For the text-containing cell, return its midpoint in (x, y) coordinate format. 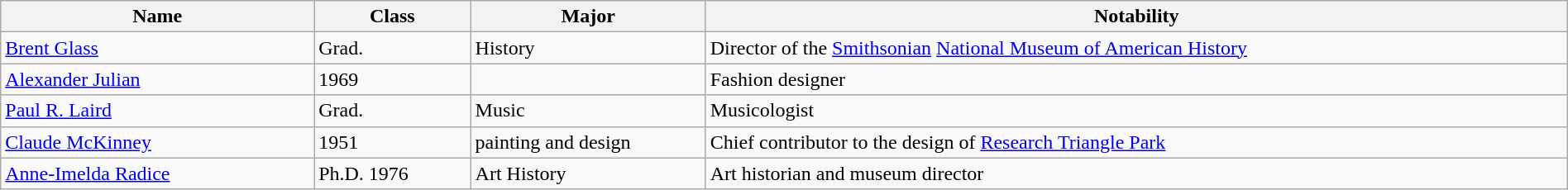
Art historian and museum director (1136, 173)
Fashion designer (1136, 79)
Class (392, 17)
Art History (588, 173)
History (588, 48)
Alexander Julian (157, 79)
Ph.D. 1976 (392, 173)
Major (588, 17)
1969 (392, 79)
Paul R. Laird (157, 111)
painting and design (588, 142)
1951 (392, 142)
Claude McKinney (157, 142)
Director of the Smithsonian National Museum of American History (1136, 48)
Chief contributor to the design of Research Triangle Park (1136, 142)
Notability (1136, 17)
Brent Glass (157, 48)
Music (588, 111)
Musicologist (1136, 111)
Anne-Imelda Radice (157, 173)
Name (157, 17)
